Return the [X, Y] coordinate for the center point of the cell that contains the specified text.  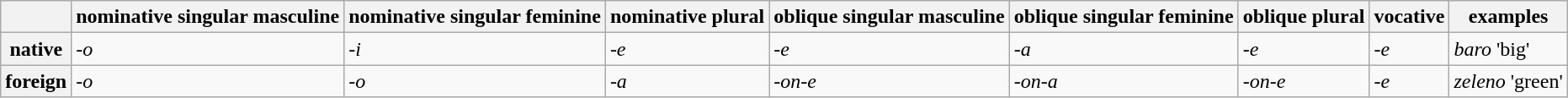
zeleno 'green' [1508, 81]
oblique singular masculine [889, 17]
-i [475, 49]
-on-a [1124, 81]
native [36, 49]
nominative plural [687, 17]
nominative singular feminine [475, 17]
baro 'big' [1508, 49]
nominative singular masculine [208, 17]
oblique singular feminine [1124, 17]
examples [1508, 17]
oblique plural [1304, 17]
foreign [36, 81]
vocative [1409, 17]
